Locate the cell with the specified text and output its [X, Y] center coordinate. 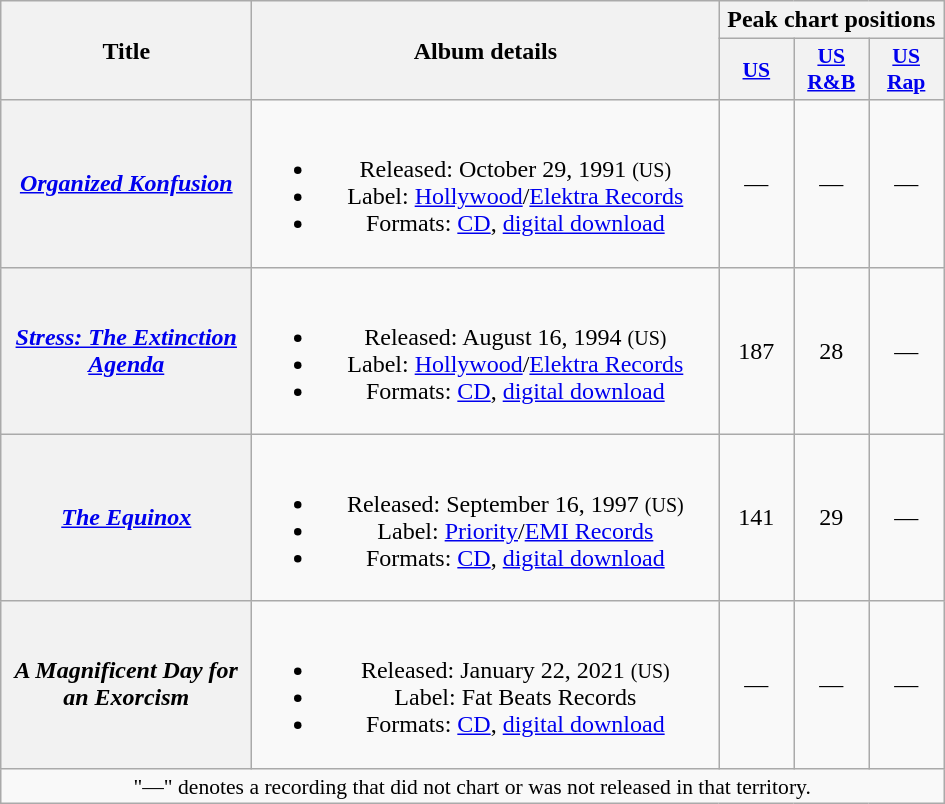
141 [756, 518]
USRap [906, 70]
Released: August 16, 1994 (US)Label: Hollywood/Elektra RecordsFormats: CD, digital download [486, 350]
Released: October 29, 1991 (US)Label: Hollywood/Elektra RecordsFormats: CD, digital download [486, 184]
Album details [486, 50]
Peak chart positions [832, 20]
US [756, 70]
29 [832, 518]
A Magnificent Day for an Exorcism [126, 684]
The Equinox [126, 518]
Released: January 22, 2021 (US)Label: Fat Beats RecordsFormats: CD, digital download [486, 684]
Released: September 16, 1997 (US)Label: Priority/EMI RecordsFormats: CD, digital download [486, 518]
187 [756, 350]
Stress: The Extinction Agenda [126, 350]
Organized Konfusion [126, 184]
28 [832, 350]
Title [126, 50]
"—" denotes a recording that did not chart or was not released in that territory. [472, 786]
US R&B [832, 70]
